Provide the (x, y) coordinate of the cell's center where the given text is located.  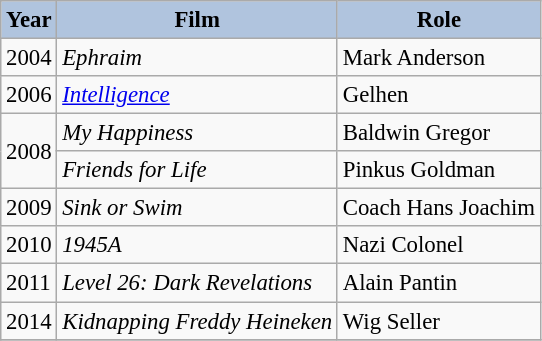
2008 (29, 152)
2009 (29, 208)
Nazi Colonel (438, 245)
Mark Anderson (438, 58)
1945A (198, 245)
Role (438, 20)
Friends for Life (198, 170)
Film (198, 20)
Level 26: Dark Revelations (198, 283)
Alain Pantin (438, 283)
Year (29, 20)
Baldwin Gregor (438, 133)
Kidnapping Freddy Heineken (198, 321)
2010 (29, 245)
Pinkus Goldman (438, 170)
Wig Seller (438, 321)
Sink or Swim (198, 208)
My Happiness (198, 133)
2006 (29, 95)
2011 (29, 283)
2014 (29, 321)
Intelligence (198, 95)
Coach Hans Joachim (438, 208)
Gelhen (438, 95)
2004 (29, 58)
Ephraim (198, 58)
